For the text-containing cell, return its midpoint in (X, Y) coordinate format. 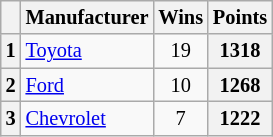
Toyota (88, 51)
Ford (88, 85)
2 (11, 85)
Chevrolet (88, 118)
3 (11, 118)
19 (180, 51)
Wins (180, 17)
10 (180, 85)
1318 (240, 51)
7 (180, 118)
1 (11, 51)
1222 (240, 118)
1268 (240, 85)
Points (240, 17)
Manufacturer (88, 17)
